Detect which cell encompasses the target text, then output its [x, y] center coordinate. 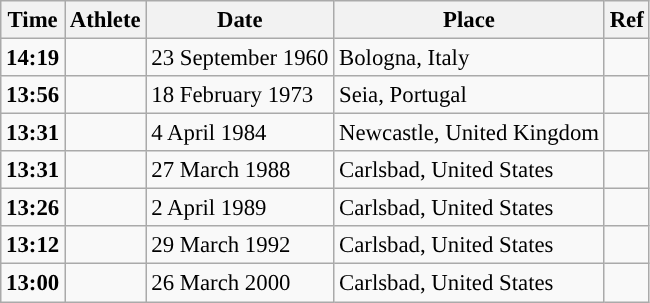
Seia, Portugal [470, 95]
13:26 [33, 208]
26 March 2000 [240, 283]
Place [470, 20]
Newcastle, United Kingdom [470, 133]
Ref [626, 20]
2 April 1989 [240, 208]
18 February 1973 [240, 95]
13:12 [33, 245]
Date [240, 20]
4 April 1984 [240, 133]
Bologna, Italy [470, 58]
23 September 1960 [240, 58]
13:56 [33, 95]
Time [33, 20]
13:00 [33, 283]
14:19 [33, 58]
29 March 1992 [240, 245]
27 March 1988 [240, 170]
Athlete [104, 20]
